Return the [X, Y] coordinate for the center point of the cell that contains the specified text.  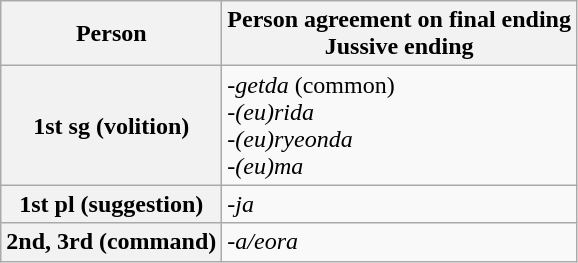
1st pl (suggestion) [112, 204]
Person agreement on final endingJussive ending [400, 34]
1st sg (volition) [112, 126]
-ja [400, 204]
Person [112, 34]
-getda (common)-(eu)rida -(eu)ryeonda -(eu)ma [400, 126]
-a/eora [400, 242]
2nd, 3rd (command) [112, 242]
